Scan for the cell matching the given text and deliver its [X, Y] coordinate at center. 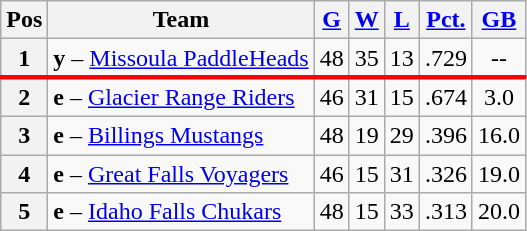
3 [24, 135]
Pct. [446, 20]
19 [366, 135]
1 [24, 58]
20.0 [498, 212]
Team [181, 20]
GB [498, 20]
-- [498, 58]
33 [402, 212]
.729 [446, 58]
y – Missoula PaddleHeads [181, 58]
e – Billings Mustangs [181, 135]
5 [24, 212]
W [366, 20]
G [332, 20]
4 [24, 173]
e – Idaho Falls Chukars [181, 212]
3.0 [498, 97]
13 [402, 58]
29 [402, 135]
16.0 [498, 135]
L [402, 20]
.674 [446, 97]
19.0 [498, 173]
.313 [446, 212]
2 [24, 97]
e – Glacier Range Riders [181, 97]
.396 [446, 135]
e – Great Falls Voyagers [181, 173]
.326 [446, 173]
Pos [24, 20]
35 [366, 58]
